Search for the cell housing the specified text and yield its (X, Y) center coordinate. 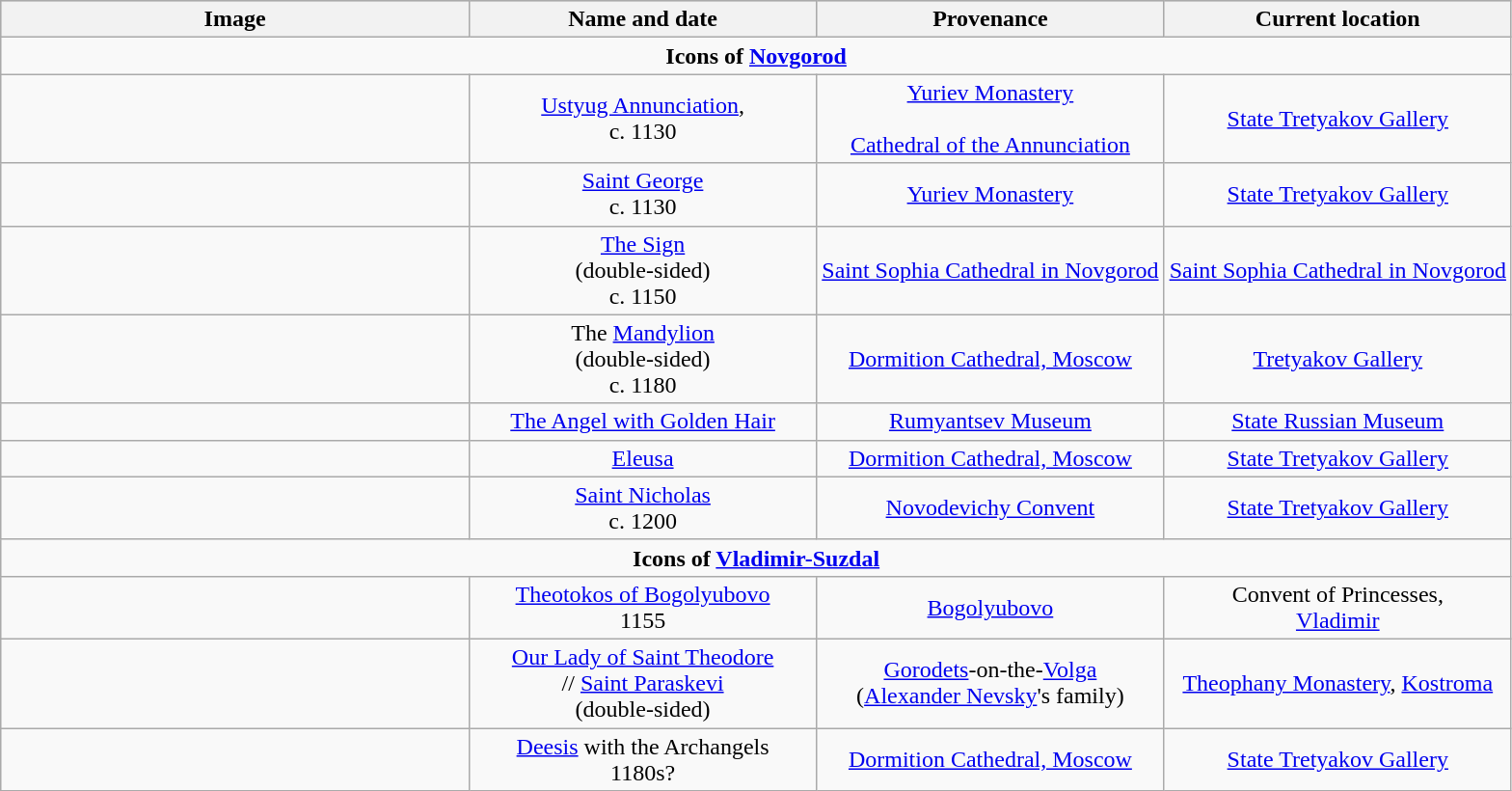
The Mandylion(double-sided)c. 1180 (642, 359)
Tretyakov Gallery (1337, 359)
Provenance (990, 19)
Saint Georgec. 1130 (642, 195)
Theotokos of Bogolyubovo1155 (642, 608)
The Sign(double-sided)c. 1150 (642, 270)
Yuriev Monastery (990, 195)
The Angel with Golden Hair (642, 422)
Icons of Novgorod (756, 56)
Novodevichy Convent (990, 507)
Theophany Monastery, Kostroma (1337, 683)
Convent of Princesses,Vladimir (1337, 608)
Our Lady of Saint Theodore// Saint Paraskevi(double-sided) (642, 683)
Bogolyubovo (990, 608)
Gorodets-on-the-Volga(Alexander Nevsky's family) (990, 683)
State Russian Museum (1337, 422)
Icons of Vladimir-Suzdal (756, 558)
Deesis with the Archangels1180s? (642, 758)
Name and date (642, 19)
Ustyug Annunciation, c. 1130 (642, 119)
Saint Nicholasc. 1200 (642, 507)
Current location (1337, 19)
Image (235, 19)
Rumyantsev Museum (990, 422)
Yuriev MonasteryCathedral of the Annunciation (990, 119)
Eleusa (642, 458)
